Pinpoint the cell where the given text exists, returning its (x, y) midpoint coordinate. 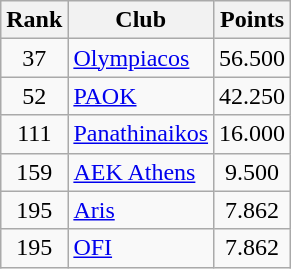
Rank (34, 20)
Points (252, 20)
Club (141, 20)
42.250 (252, 96)
Panathinaikos (141, 134)
9.500 (252, 172)
52 (34, 96)
16.000 (252, 134)
Aris (141, 210)
AEK Athens (141, 172)
37 (34, 58)
OFI (141, 248)
159 (34, 172)
111 (34, 134)
Olympiacos (141, 58)
PAOK (141, 96)
56.500 (252, 58)
